From the cell containing the given text, extract its center point as (X, Y) coordinate. 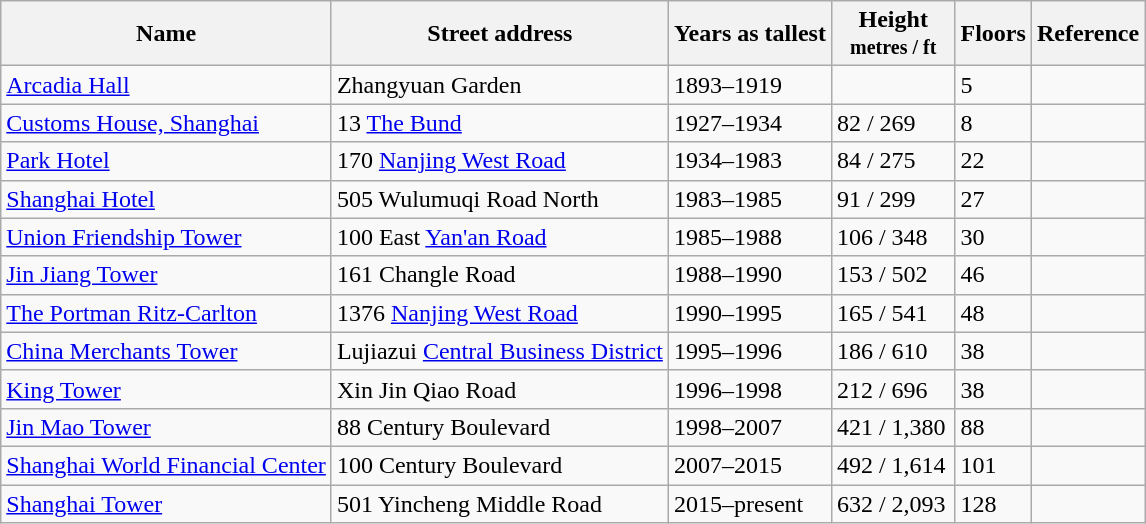
30 (993, 237)
1985–1988 (750, 237)
170 Nanjing West Road (500, 161)
Floors (993, 34)
Years as tallest (750, 34)
Shanghai World Financial Center (166, 465)
13 The Bund (500, 123)
212 / 696 (893, 389)
101 (993, 465)
48 (993, 313)
1893–1919 (750, 85)
27 (993, 199)
5 (993, 85)
The Portman Ritz-Carlton (166, 313)
161 Changle Road (500, 275)
128 (993, 503)
82 / 269 (893, 123)
505 Wulumuqi Road North (500, 199)
Shanghai Tower (166, 503)
1998–2007 (750, 427)
501 Yincheng Middle Road (500, 503)
Xin Jin Qiao Road (500, 389)
Reference (1088, 34)
King Tower (166, 389)
Park Hotel (166, 161)
1988–1990 (750, 275)
1934–1983 (750, 161)
Arcadia Hall (166, 85)
84 / 275 (893, 161)
106 / 348 (893, 237)
165 / 541 (893, 313)
492 / 1,614 (893, 465)
2015–present (750, 503)
1927–1934 (750, 123)
46 (993, 275)
1990–1995 (750, 313)
1995–1996 (750, 351)
2007–2015 (750, 465)
88 Century Boulevard (500, 427)
100 East Yan'an Road (500, 237)
421 / 1,380 (893, 427)
Jin Jiang Tower (166, 275)
22 (993, 161)
Union Friendship Tower (166, 237)
91 / 299 (893, 199)
Customs House, Shanghai (166, 123)
186 / 610 (893, 351)
1996–1998 (750, 389)
Heightmetres / ft (893, 34)
632 / 2,093 (893, 503)
Zhangyuan Garden (500, 85)
153 / 502 (893, 275)
China Merchants Tower (166, 351)
8 (993, 123)
100 Century Boulevard (500, 465)
Name (166, 34)
Street address (500, 34)
1983–1985 (750, 199)
1376 Nanjing West Road (500, 313)
Lujiazui Central Business District (500, 351)
Jin Mao Tower (166, 427)
Shanghai Hotel (166, 199)
88 (993, 427)
